Output the (X, Y) coordinate of the center of the cell containing the given text.  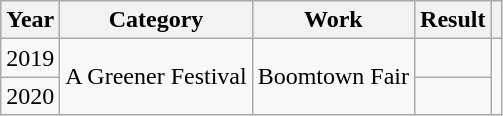
2019 (30, 58)
Category (156, 20)
Year (30, 20)
Boomtown Fair (333, 77)
2020 (30, 96)
A Greener Festival (156, 77)
Work (333, 20)
Result (453, 20)
